Find where the given text appears and provide that cell's center as [x, y] coordinate. 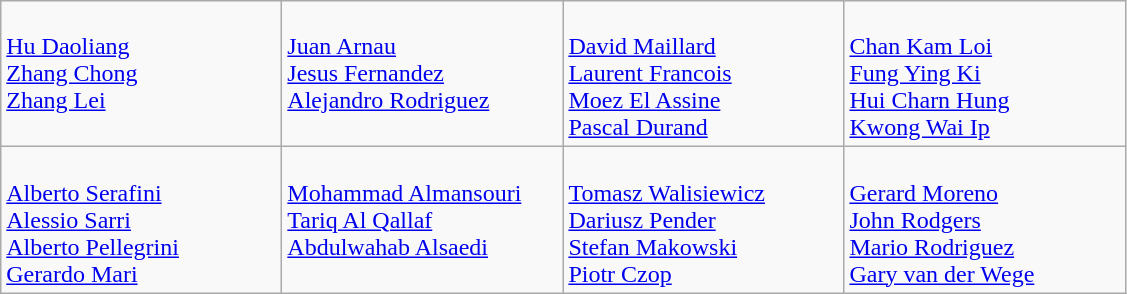
Mohammad AlmansouriTariq Al QallafAbdulwahab Alsaedi [422, 220]
Hu DaoliangZhang ChongZhang Lei [142, 74]
Juan ArnauJesus FernandezAlejandro Rodriguez [422, 74]
Gerard MorenoJohn RodgersMario RodriguezGary van der Wege [984, 220]
Chan Kam LoiFung Ying KiHui Charn HungKwong Wai Ip [984, 74]
David MaillardLaurent FrancoisMoez El AssinePascal Durand [704, 74]
Tomasz WalisiewiczDariusz PenderStefan MakowskiPiotr Czop [704, 220]
Alberto SerafiniAlessio SarriAlberto PellegriniGerardo Mari [142, 220]
